From the cell containing the given text, extract its center point as [x, y] coordinate. 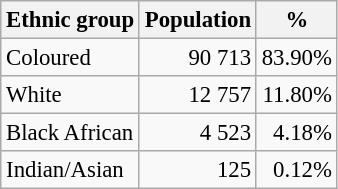
125 [198, 170]
4.18% [296, 133]
Coloured [70, 58]
90 713 [198, 58]
% [296, 20]
0.12% [296, 170]
Indian/Asian [70, 170]
Ethnic group [70, 20]
White [70, 95]
83.90% [296, 58]
11.80% [296, 95]
4 523 [198, 133]
Black African [70, 133]
12 757 [198, 95]
Population [198, 20]
